Locate the cell with the specified text and output its (x, y) center coordinate. 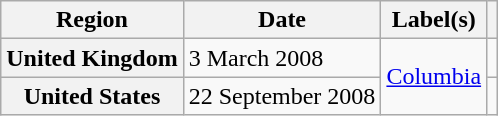
3 March 2008 (282, 58)
Region (92, 20)
Columbia (434, 77)
22 September 2008 (282, 96)
United States (92, 96)
United Kingdom (92, 58)
Date (282, 20)
Label(s) (434, 20)
